Provide the (x, y) coordinate of the cell's center where the given text is located.  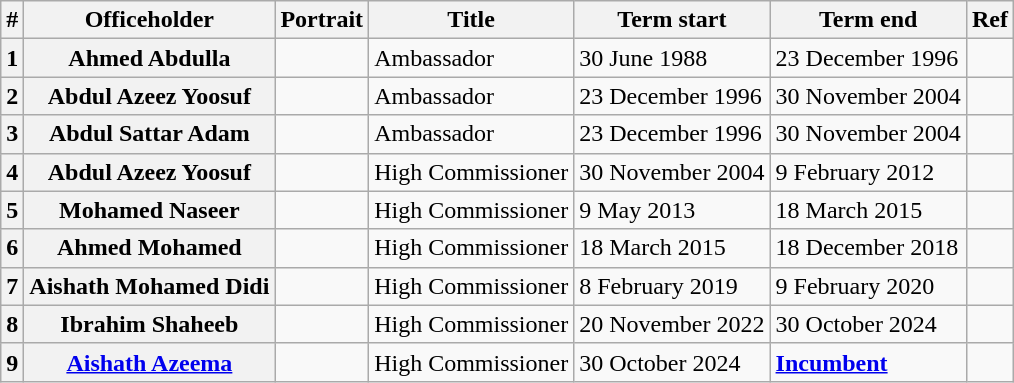
9 February 2020 (868, 286)
7 (12, 286)
9 February 2012 (868, 172)
Title (472, 20)
Term end (868, 20)
6 (12, 248)
Term start (672, 20)
Aishath Mohamed Didi (150, 286)
30 June 1988 (672, 58)
Aishath Azeema (150, 362)
3 (12, 134)
Abdul Sattar Adam (150, 134)
Portrait (322, 20)
Incumbent (868, 362)
9 May 2013 (672, 210)
# (12, 20)
Officeholder (150, 20)
18 December 2018 (868, 248)
2 (12, 96)
Ref (990, 20)
9 (12, 362)
8 February 2019 (672, 286)
8 (12, 324)
1 (12, 58)
20 November 2022 (672, 324)
Ibrahim Shaheeb (150, 324)
Mohamed Naseer (150, 210)
4 (12, 172)
5 (12, 210)
Ahmed Abdulla (150, 58)
Ahmed Mohamed (150, 248)
